Find where the given text appears and provide that cell's center as (x, y) coordinate. 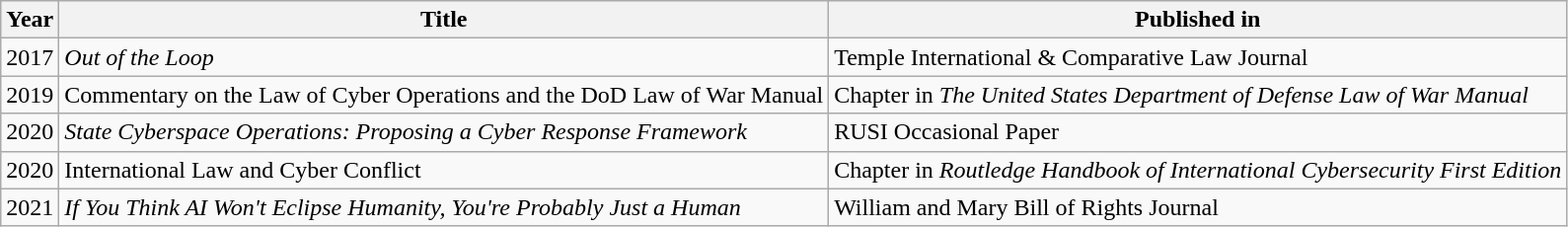
Published in (1198, 20)
2017 (30, 57)
International Law and Cyber Conflict (444, 170)
Temple International & Comparative Law Journal (1198, 57)
Title (444, 20)
William and Mary Bill of Rights Journal (1198, 207)
RUSI Occasional Paper (1198, 132)
2021 (30, 207)
Out of the Loop (444, 57)
Year (30, 20)
If You Think AI Won't Eclipse Humanity, You're Probably Just a Human (444, 207)
Commentary on the Law of Cyber Operations and the DoD Law of War Manual (444, 95)
2019 (30, 95)
Chapter in The United States Department of Defense Law of War Manual (1198, 95)
State Cyberspace Operations: Proposing a Cyber Response Framework (444, 132)
Chapter in Routledge Handbook of International Cybersecurity First Edition (1198, 170)
